Return the (x, y) coordinate for the center point of the cell that contains the specified text.  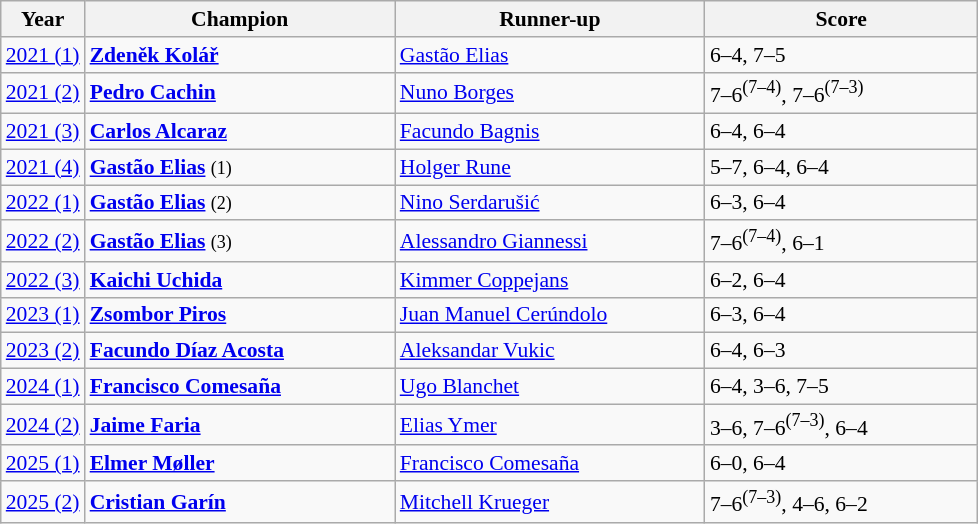
2024 (2) (43, 424)
Kimmer Coppejans (550, 280)
Gastão Elias (1) (240, 167)
Runner-up (550, 19)
Elias Ymer (550, 424)
Elmer Møller (240, 464)
2025 (2) (43, 502)
Alessandro Giannessi (550, 242)
2023 (1) (43, 316)
2021 (3) (43, 132)
7–6(7–4), 6–1 (842, 242)
6–4, 7–5 (842, 55)
2022 (3) (43, 280)
6–4, 6–3 (842, 351)
2022 (2) (43, 242)
6–4, 6–4 (842, 132)
Kaichi Uchida (240, 280)
Aleksandar Vukic (550, 351)
Nino Serdarušić (550, 203)
Year (43, 19)
2021 (2) (43, 92)
Gastão Elias (3) (240, 242)
Cristian Garín (240, 502)
6–4, 3–6, 7–5 (842, 387)
2024 (1) (43, 387)
2021 (4) (43, 167)
Juan Manuel Cerúndolo (550, 316)
6–2, 6–4 (842, 280)
2021 (1) (43, 55)
2023 (2) (43, 351)
Gastão Elias (2) (240, 203)
7–6(7–3), 4–6, 6–2 (842, 502)
Zdeněk Kolář (240, 55)
Score (842, 19)
Gastão Elias (550, 55)
Jaime Faria (240, 424)
Holger Rune (550, 167)
Facundo Díaz Acosta (240, 351)
Mitchell Krueger (550, 502)
Nuno Borges (550, 92)
6–0, 6–4 (842, 464)
5–7, 6–4, 6–4 (842, 167)
7–6(7–4), 7–6(7–3) (842, 92)
3–6, 7–6(7–3), 6–4 (842, 424)
Zsombor Piros (240, 316)
Pedro Cachin (240, 92)
Ugo Blanchet (550, 387)
Carlos Alcaraz (240, 132)
2022 (1) (43, 203)
Facundo Bagnis (550, 132)
Champion (240, 19)
2025 (1) (43, 464)
